Find where the given text appears and provide that cell's center as [x, y] coordinate. 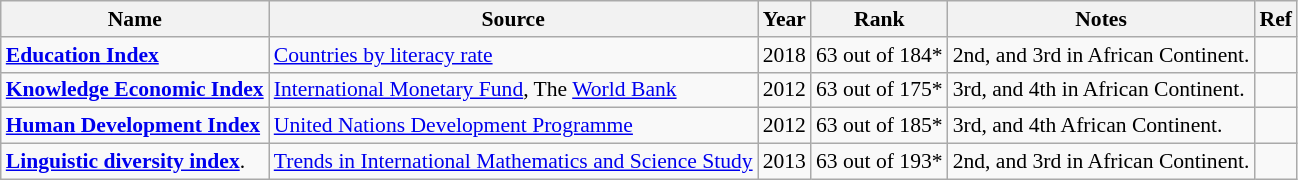
Name [135, 19]
Linguistic diversity index. [135, 162]
Knowledge Economic Index [135, 90]
United Nations Development Programme [514, 126]
3rd, and 4th African Continent. [1102, 126]
Rank [880, 19]
2013 [784, 162]
Ref [1275, 19]
3rd, and 4th in African Continent. [1102, 90]
Source [514, 19]
Trends in International Mathematics and Science Study [514, 162]
Education Index [135, 55]
Year [784, 19]
63 out of 175* [880, 90]
Human Development Index [135, 126]
63 out of 193* [880, 162]
63 out of 184* [880, 55]
Notes [1102, 19]
Countries by literacy rate [514, 55]
International Monetary Fund, The World Bank [514, 90]
2018 [784, 55]
63 out of 185* [880, 126]
